Locate the cell with the specified text and output its (x, y) center coordinate. 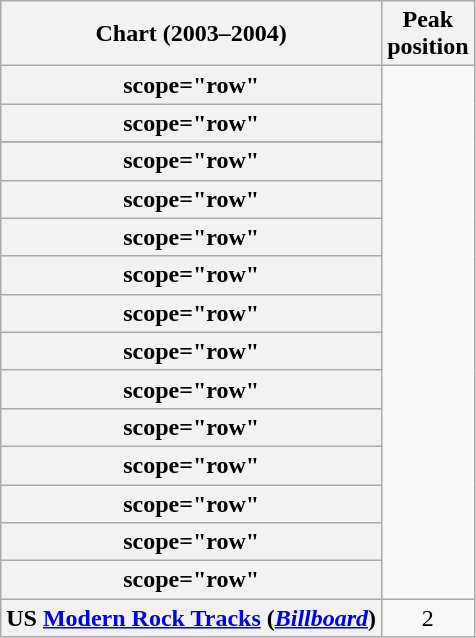
US Modern Rock Tracks (Billboard) (192, 618)
Peakposition (428, 34)
2 (428, 618)
Chart (2003–2004) (192, 34)
